Determine the (x, y) coordinate at the center of the cell enclosing the given text.  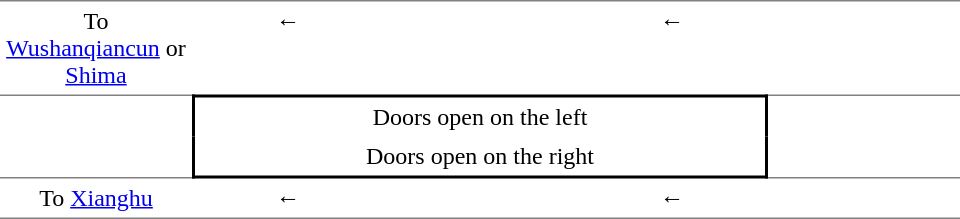
To Xianghu (96, 198)
Doors open on the right (480, 157)
To Wushanqiancun or Shima (96, 47)
Doors open on the left (480, 115)
